Capture the cell that displays the provided text and extract its (X, Y) central coordinate. 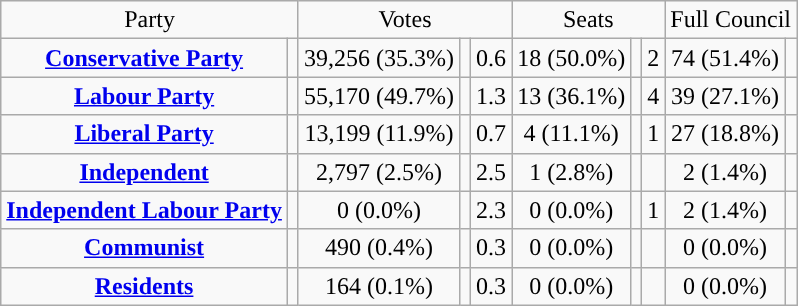
Independent (144, 172)
13,199 (11.9%) (378, 134)
13 (36.1%) (572, 96)
Conservative Party (144, 58)
2.5 (492, 172)
Liberal Party (144, 134)
4 (654, 96)
74 (51.4%) (726, 58)
0.7 (492, 134)
Residents (144, 286)
55,170 (49.7%) (378, 96)
2 (654, 58)
Labour Party (144, 96)
18 (50.0%) (572, 58)
490 (0.4%) (378, 248)
Party (150, 20)
39 (27.1%) (726, 96)
2,797 (2.5%) (378, 172)
1 (2.8%) (572, 172)
0.6 (492, 58)
Full Council (731, 20)
Votes (404, 20)
1.3 (492, 96)
164 (0.1%) (378, 286)
27 (18.8%) (726, 134)
4 (11.1%) (572, 134)
Seats (588, 20)
39,256 (35.3%) (378, 58)
2.3 (492, 210)
Independent Labour Party (144, 210)
Communist (144, 248)
